Return the (X, Y) coordinate for the center point of the cell that contains the specified text.  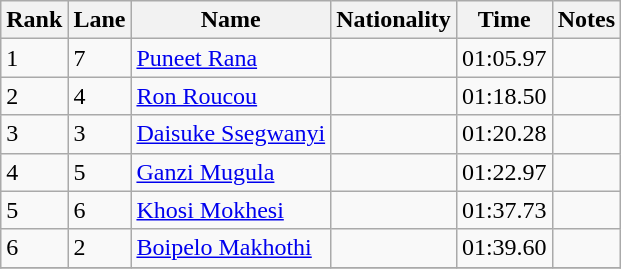
01:37.73 (504, 210)
Notes (586, 20)
Rank (34, 20)
Khosi Mokhesi (231, 210)
Puneet Rana (231, 58)
7 (100, 58)
Time (504, 20)
01:20.28 (504, 134)
01:22.97 (504, 172)
1 (34, 58)
Boipelo Makhothi (231, 248)
Ron Roucou (231, 96)
01:05.97 (504, 58)
Ganzi Mugula (231, 172)
Name (231, 20)
01:39.60 (504, 248)
01:18.50 (504, 96)
Nationality (394, 20)
Lane (100, 20)
Daisuke Ssegwanyi (231, 134)
